Find where the given text appears and provide that cell's center as (x, y) coordinate. 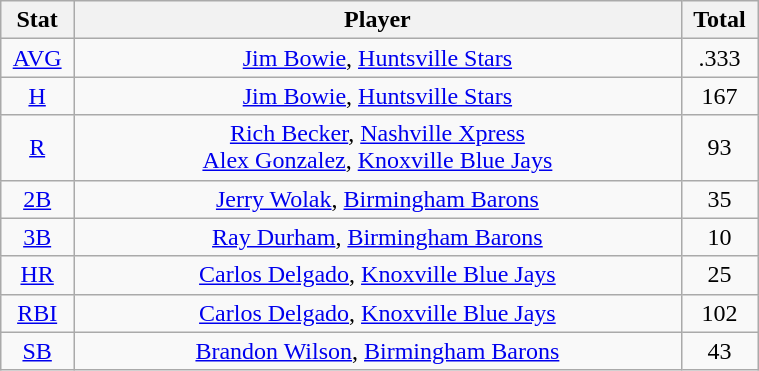
.333 (719, 58)
35 (719, 199)
Brandon Wilson, Birmingham Barons (378, 351)
Stat (38, 20)
AVG (38, 58)
H (38, 96)
2B (38, 199)
HR (38, 275)
25 (719, 275)
93 (719, 148)
RBI (38, 313)
R (38, 148)
10 (719, 237)
Player (378, 20)
Total (719, 20)
102 (719, 313)
Ray Durham, Birmingham Barons (378, 237)
3B (38, 237)
Rich Becker, Nashville Xpress Alex Gonzalez, Knoxville Blue Jays (378, 148)
167 (719, 96)
43 (719, 351)
Jerry Wolak, Birmingham Barons (378, 199)
SB (38, 351)
